From the cell containing the given text, extract its center point as [X, Y] coordinate. 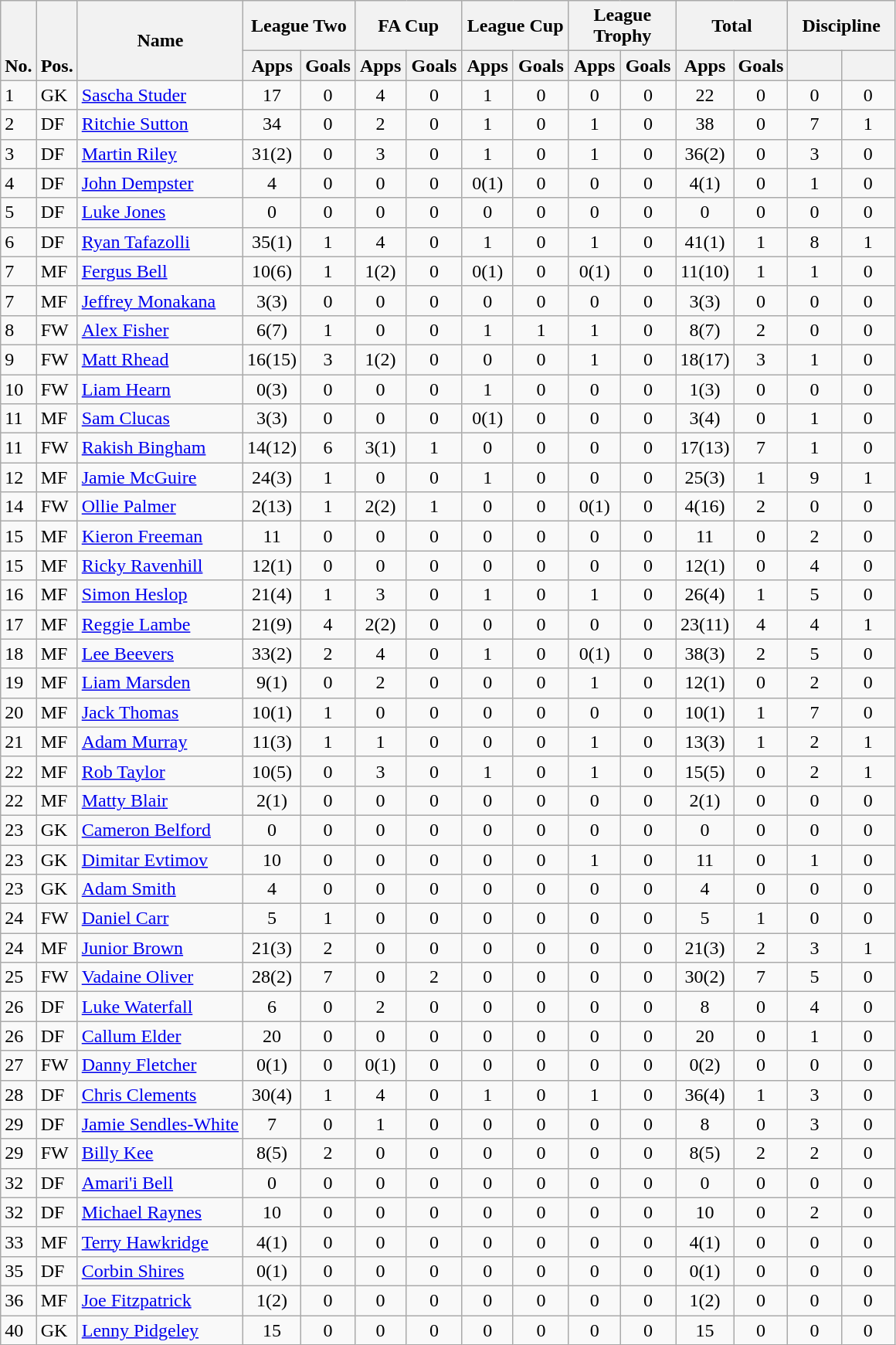
League Cup [516, 26]
Callum Elder [160, 1036]
Adam Smith [160, 889]
Total [732, 26]
38 [704, 124]
24(3) [272, 477]
Billy Kee [160, 1153]
19 [19, 683]
Ollie Palmer [160, 507]
Liam Hearn [160, 389]
8(7) [704, 330]
Sam Clucas [160, 419]
28 [19, 1095]
14 [19, 507]
0(2) [704, 1065]
Daniel Carr [160, 919]
Rakish Bingham [160, 448]
3(1) [380, 448]
25(3) [704, 477]
12 [19, 477]
League Two [300, 26]
16 [19, 595]
23(11) [704, 624]
Amari'i Bell [160, 1183]
Martin Riley [160, 154]
Jamie Sendles-White [160, 1124]
Michael Raynes [160, 1212]
30(2) [704, 977]
11(10) [704, 271]
35 [19, 1271]
30(4) [272, 1095]
9(1) [272, 683]
Ricky Ravenhill [160, 566]
36 [19, 1300]
3(4) [704, 419]
Junior Brown [160, 948]
14(12) [272, 448]
Adam Murray [160, 742]
League Trophy [623, 26]
Luke Jones [160, 212]
Alex Fisher [160, 330]
28(2) [272, 977]
0(3) [272, 389]
18 [19, 654]
10(6) [272, 271]
11(3) [272, 742]
41(1) [704, 242]
Simon Heslop [160, 595]
15(5) [704, 771]
Matt Rhead [160, 359]
13(3) [704, 742]
36(4) [704, 1095]
31(2) [272, 154]
18(17) [704, 359]
Vadaine Oliver [160, 977]
Jamie McGuire [160, 477]
33(2) [272, 654]
Ryan Tafazolli [160, 242]
25 [19, 977]
Jack Thomas [160, 712]
Dimitar Evtimov [160, 860]
Rob Taylor [160, 771]
Lenny Pidgeley [160, 1330]
33 [19, 1241]
Name [160, 40]
Matty Blair [160, 800]
FA Cup [408, 26]
Pos. [57, 40]
Reggie Lambe [160, 624]
35(1) [272, 242]
21(9) [272, 624]
Jeffrey Monakana [160, 301]
Cameron Belford [160, 830]
Sascha Studer [160, 95]
4(16) [704, 507]
No. [19, 40]
Lee Beevers [160, 654]
Liam Marsden [160, 683]
Danny Fletcher [160, 1065]
Fergus Bell [160, 271]
26(4) [704, 595]
Joe Fitzpatrick [160, 1300]
1(3) [704, 389]
Kieron Freeman [160, 536]
27 [19, 1065]
10(5) [272, 771]
2(13) [272, 507]
38(3) [704, 654]
Chris Clements [160, 1095]
Terry Hawkridge [160, 1241]
Discipline [842, 26]
John Dempster [160, 183]
40 [19, 1330]
34 [272, 124]
Corbin Shires [160, 1271]
21 [19, 742]
21(4) [272, 595]
16(15) [272, 359]
Ritchie Sutton [160, 124]
6(7) [272, 330]
Luke Waterfall [160, 1007]
36(2) [704, 154]
17(13) [704, 448]
